From the cell containing the given text, extract its center point as (x, y) coordinate. 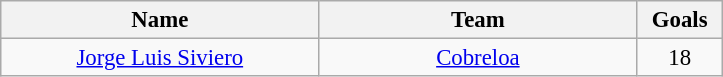
Goals (680, 20)
Cobreloa (478, 58)
Team (478, 20)
Jorge Luis Siviero (160, 58)
18 (680, 58)
Name (160, 20)
